Return (X, Y) of the center of cell containing provided text 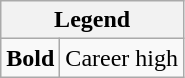
Bold (30, 58)
Legend (92, 20)
Career high (122, 58)
